From the cell containing the given text, extract its center point as (x, y) coordinate. 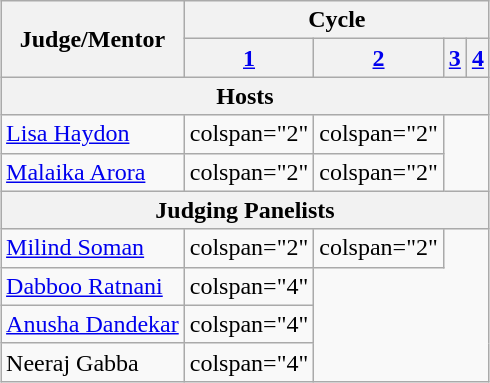
Judge/Mentor (93, 39)
Cycle (336, 20)
3 (454, 58)
Lisa Haydon (93, 134)
Malaika Arora (93, 172)
Judging Panelists (246, 210)
Milind Soman (93, 248)
Hosts (246, 96)
Anusha Dandekar (93, 324)
1 (249, 58)
Neeraj Gabba (93, 362)
4 (478, 58)
2 (379, 58)
Dabboo Ratnani (93, 286)
